Pinpoint the cell where the given text exists, returning its [x, y] midpoint coordinate. 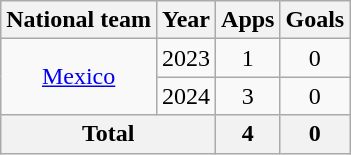
2023 [186, 58]
3 [248, 96]
Apps [248, 20]
1 [248, 58]
4 [248, 134]
Mexico [79, 77]
Goals [315, 20]
Total [108, 134]
Year [186, 20]
National team [79, 20]
2024 [186, 96]
